From the cell containing the given text, extract its center point as (X, Y) coordinate. 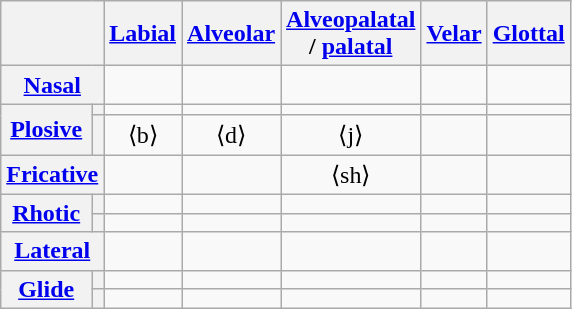
Plosive (46, 130)
Velar (454, 34)
Glide (46, 289)
Nasal (52, 85)
Glottal (528, 34)
Labial (143, 34)
⟨d⟩ (232, 135)
Alveopalatal/ palatal (351, 34)
⟨j⟩ (351, 135)
Fricative (52, 174)
⟨sh⟩ (351, 174)
Rhotic (46, 213)
Lateral (52, 251)
Alveolar (232, 34)
⟨b⟩ (143, 135)
